Detect which cell encompasses the target text, then output its (x, y) center coordinate. 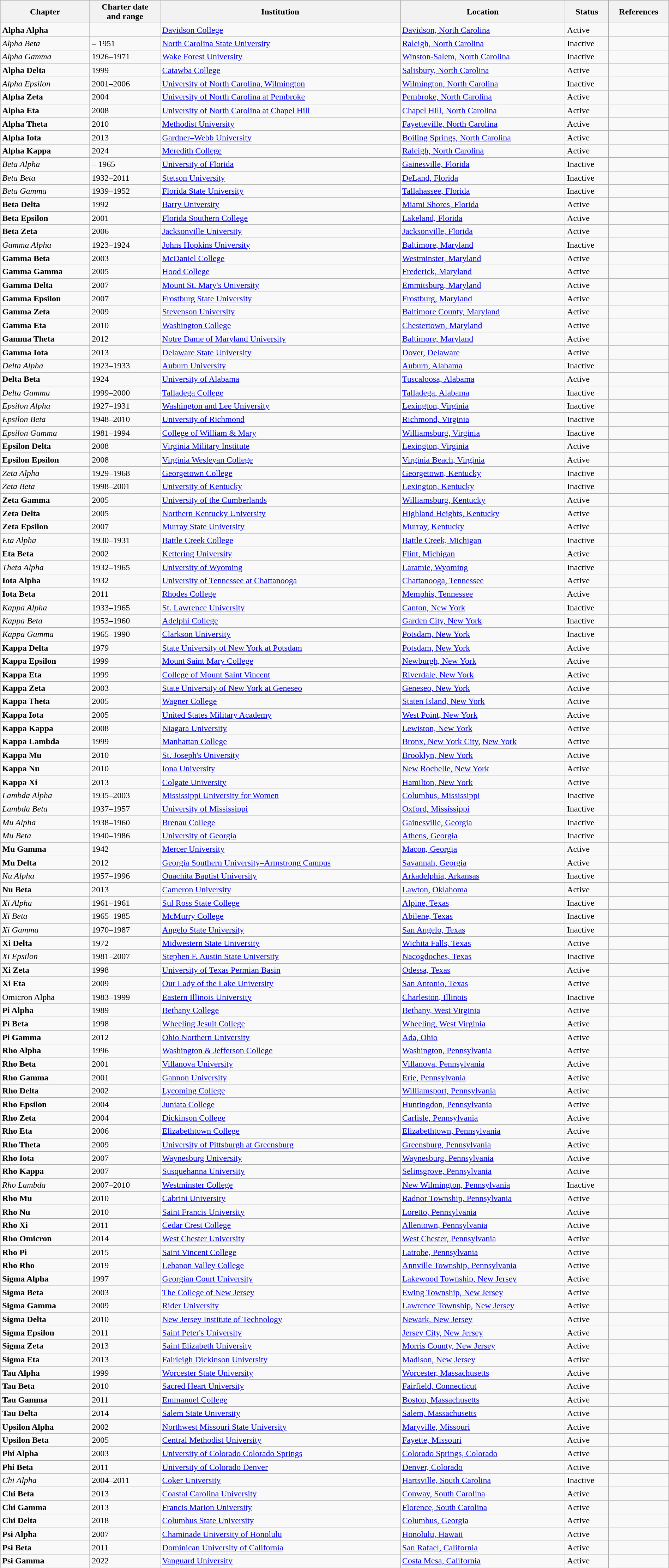
Lewiston, New York (483, 728)
Psi Beta (45, 1548)
Iota Alpha (45, 580)
University of Colorado Denver (280, 1467)
Central Methodist University (280, 1440)
Kappa Xi (45, 782)
Kappa Zeta (45, 688)
Eta Alpha (45, 540)
Fairfield, Connecticut (483, 1386)
Xi Delta (45, 943)
Fayetteville, North Carolina (483, 124)
Williamsburg, Kentucky (483, 500)
Ewing Township, New Jersey (483, 1292)
2001–2006 (125, 84)
Erie, Pennsylvania (483, 1078)
Rho Theta (45, 1145)
Washington College (280, 325)
Location (483, 12)
2022 (125, 1561)
Morris County, New Jersey (483, 1346)
Carlisle, Pennsylvania (483, 1118)
New Rochelle, New York (483, 768)
Phi Alpha (45, 1453)
Wheeling, West Virginia (483, 1024)
Charter dateand range (125, 12)
Richmond, Virginia (483, 420)
Mu Gamma (45, 849)
1924 (125, 379)
Davidson College (280, 30)
Xi Beta (45, 916)
Lexington, Kentucky (483, 487)
Eta Beta (45, 554)
United States Military Academy (280, 715)
Alpha Delta (45, 70)
Colorado Springs, Colorado (483, 1453)
Rho Beta (45, 1064)
1929–1968 (125, 473)
1996 (125, 1051)
Mu Beta (45, 836)
Coastal Carolina University (280, 1494)
Alpha Iota (45, 137)
Kappa Eta (45, 675)
Midwestern State University (280, 943)
1998–2001 (125, 487)
Newark, New Jersey (483, 1319)
DeLand, Florida (483, 177)
Westminster College (280, 1185)
1972 (125, 943)
– 1951 (125, 43)
University of Pittsburgh at Greensburg (280, 1145)
Chapter (45, 12)
Mount Saint Mary College (280, 661)
Saint Francis University (280, 1212)
Rho Epsilon (45, 1104)
Gainesville, Florida (483, 164)
Salisbury, North Carolina (483, 70)
Susquehanna University (280, 1171)
Kettering University (280, 554)
1942 (125, 849)
Ohio Northern University (280, 1037)
Kappa Lambda (45, 742)
Kappa Alpha (45, 607)
Savannah, Georgia (483, 863)
Mu Delta (45, 863)
University of Richmond (280, 420)
Rho Kappa (45, 1171)
Zeta Gamma (45, 500)
College of Mount Saint Vincent (280, 675)
St. Lawrence University (280, 607)
San Angelo, Texas (483, 930)
Saint Elizabeth University (280, 1346)
Lycoming College (280, 1091)
Phi Beta (45, 1467)
Epsilon Beta (45, 420)
1983–1999 (125, 997)
1999–2000 (125, 393)
Xi Gamma (45, 930)
Colgate University (280, 782)
Nu Beta (45, 889)
Columbus, Mississippi (483, 795)
Adelphi College (280, 621)
Alpha Kappa (45, 151)
Washington and Lee University (280, 406)
Mount St. Mary's University (280, 285)
References (639, 12)
Wake Forest University (280, 57)
Pi Beta (45, 1024)
Saint Vincent College (280, 1252)
Wagner College (280, 701)
Murray State University (280, 527)
Arkadelphia, Arkansas (483, 876)
Jacksonville, Florida (483, 231)
Rho Mu (45, 1198)
Jacksonville University (280, 231)
New Wilmington, Pennsylvania (483, 1185)
Rho Lambda (45, 1185)
Kappa Theta (45, 701)
Charleston, Illinois (483, 997)
1961–1961 (125, 903)
Washington & Jefferson College (280, 1051)
Gamma Beta (45, 258)
Talladega College (280, 393)
Nacogdoches, Texas (483, 957)
Zeta Epsilon (45, 527)
1992 (125, 205)
Johns Hopkins University (280, 245)
Honolulu, Hawaii (483, 1534)
Chattanooga, Tennessee (483, 580)
Athens, Georgia (483, 836)
Alpha Zeta (45, 97)
North Carolina State University (280, 43)
Frostburg State University (280, 298)
1923–1933 (125, 366)
Lebanon Valley College (280, 1266)
1926–1971 (125, 57)
1965–1990 (125, 634)
Maryville, Missouri (483, 1427)
Manhattan College (280, 742)
Kappa Nu (45, 768)
Tau Gamma (45, 1400)
Ouachita Baptist University (280, 876)
West Point, New York (483, 715)
Laramie, Wyoming (483, 567)
Madison, New Jersey (483, 1359)
Chi Beta (45, 1494)
Gamma Theta (45, 339)
Florence, South Carolina (483, 1507)
Iota Beta (45, 594)
Worcester, Massachusetts (483, 1373)
Rho Alpha (45, 1051)
Gainesville, Georgia (483, 822)
Kappa Delta (45, 648)
Notre Dame of Maryland University (280, 339)
Baltimore County, Maryland (483, 312)
Saint Peter's University (280, 1333)
Washington, Pennsylvania (483, 1051)
Beta Epsilon (45, 218)
University of North Carolina, Wilmington (280, 84)
Sigma Zeta (45, 1346)
Newburgh, New York (483, 661)
Frostburg, Maryland (483, 298)
Gamma Delta (45, 285)
Gamma Epsilon (45, 298)
College of William & Mary (280, 433)
Xi Eta (45, 983)
1997 (125, 1279)
Frederick, Maryland (483, 272)
Epsilon Delta (45, 446)
Georgetown, Kentucky (483, 473)
Chapel Hill, North Carolina (483, 110)
University of the Cumberlands (280, 500)
Flint, Michigan (483, 554)
2015 (125, 1252)
Davidson, North Carolina (483, 30)
Oxford, Mississippi (483, 809)
Alpha Alpha (45, 30)
Brooklyn, New York (483, 755)
Gamma Iota (45, 352)
Tau Alpha (45, 1373)
Rho Delta (45, 1091)
Lawrence Township, New Jersey (483, 1306)
Kappa Epsilon (45, 661)
1923–1924 (125, 245)
Florida Southern College (280, 218)
2004–2011 (125, 1480)
Beta Zeta (45, 231)
Riverdale, New York (483, 675)
1935–2003 (125, 795)
State University of New York at Geneseo (280, 688)
Lawton, Oklahoma (483, 889)
Ada, Ohio (483, 1037)
The College of New Jersey (280, 1292)
Stevenson University (280, 312)
Eastern Illinois University (280, 997)
Huntingdon, Pennsylvania (483, 1104)
Catawba College (280, 70)
Alpha Gamma (45, 57)
Pi Gamma (45, 1037)
Tuscaloosa, Alabama (483, 379)
Sigma Alpha (45, 1279)
Francis Marion University (280, 1507)
1981–1994 (125, 433)
Sigma Delta (45, 1319)
University of Georgia (280, 836)
Dickinson College (280, 1118)
2019 (125, 1266)
Beta Delta (45, 205)
Northern Kentucky University (280, 513)
Virginia Beach, Virginia (483, 460)
Nu Alpha (45, 876)
Waynesburg, Pennsylvania (483, 1158)
Rho Gamma (45, 1078)
Canton, New York (483, 607)
Greensburg, Pennsylvania (483, 1145)
Conway, South Carolina (483, 1494)
Rho Omicron (45, 1238)
Battle Creek College (280, 540)
Emmanuel College (280, 1400)
McDaniel College (280, 258)
Memphis, Tennessee (483, 594)
Kappa Iota (45, 715)
Columbus, Georgia (483, 1521)
Sigma Gamma (45, 1306)
Alpha Beta (45, 43)
1981–2007 (125, 957)
Status (587, 12)
Annville Township, Pennsylvania (483, 1266)
Rho Iota (45, 1158)
Dominican University of California (280, 1548)
Northwest Missouri State University (280, 1427)
1932–2011 (125, 177)
Tallahassee, Florida (483, 191)
Xi Zeta (45, 970)
Rho Nu (45, 1212)
Miami Shores, Florida (483, 205)
Zeta Beta (45, 487)
1933–1965 (125, 607)
Fairleigh Dickinson University (280, 1359)
Rhodes College (280, 594)
University of Kentucky (280, 487)
Hood College (280, 272)
Waynesburg University (280, 1158)
Delta Beta (45, 379)
Westminster, Maryland (483, 258)
Hartsville, South Carolina (483, 1480)
Our Lady of the Lake University (280, 983)
Columbus State University (280, 1521)
1938–1960 (125, 822)
Worcester State University (280, 1373)
West Chester University (280, 1238)
Psi Alpha (45, 1534)
Beta Beta (45, 177)
Beta Gamma (45, 191)
Sigma Epsilon (45, 1333)
Staten Island, New York (483, 701)
University of Alabama (280, 379)
Juniata College (280, 1104)
Mu Alpha (45, 822)
Cameron University (280, 889)
Meredith College (280, 151)
Niagara University (280, 728)
St. Joseph's University (280, 755)
Alpha Theta (45, 124)
Brenau College (280, 822)
Hamilton, New York (483, 782)
Auburn, Alabama (483, 366)
Elizabethtown College (280, 1131)
Institution (280, 12)
Salem State University (280, 1413)
1979 (125, 648)
1932 (125, 580)
Winston-Salem, North Carolina (483, 57)
Cabrini University (280, 1198)
Rider University (280, 1306)
Murray, Kentucky (483, 527)
Auburn University (280, 366)
Psi Gamma (45, 1561)
Gannon University (280, 1078)
Georgetown College (280, 473)
West Chester, Pennsylvania (483, 1238)
Beta Alpha (45, 164)
Boston, Massachusetts (483, 1400)
Epsilon Gamma (45, 433)
Iona University (280, 768)
Jersey City, New Jersey (483, 1333)
Pi Alpha (45, 1010)
Elizabethtown, Pennsylvania (483, 1131)
Radnor Township, Pennsylvania (483, 1198)
1948–2010 (125, 420)
Alpine, Texas (483, 903)
San Antonio, Texas (483, 983)
Gamma Eta (45, 325)
Wichita Falls, Texas (483, 943)
Kappa Kappa (45, 728)
Garden City, New York (483, 621)
Georgian Court University (280, 1279)
University of Mississippi (280, 809)
Bethany College (280, 1010)
Abilene, Texas (483, 916)
Xi Alpha (45, 903)
University of Florida (280, 164)
Chestertown, Maryland (483, 325)
Delta Gamma (45, 393)
Selinsgrove, Pennsylvania (483, 1171)
Florida State University (280, 191)
1937–1957 (125, 809)
Rho Rho (45, 1266)
University of North Carolina at Pembroke (280, 97)
Upsilon Beta (45, 1440)
Delta Alpha (45, 366)
Williamsport, Pennsylvania (483, 1091)
Rho Eta (45, 1131)
Salem, Massachusetts (483, 1413)
Villanova University (280, 1064)
Kappa Beta (45, 621)
University of Wyoming (280, 567)
Omicron Alpha (45, 997)
Gamma Alpha (45, 245)
Gardner–Webb University (280, 137)
Loretto, Pennsylvania (483, 1212)
Zeta Delta (45, 513)
Rho Zeta (45, 1118)
Bronx, New York City, New York (483, 742)
Latrobe, Pennsylvania (483, 1252)
1970–1987 (125, 930)
1930–1931 (125, 540)
Georgia Southern University–Armstrong Campus (280, 863)
University of Colorado Colorado Springs (280, 1453)
Stetson University (280, 177)
Tau Beta (45, 1386)
Villanova, Pennsylvania (483, 1064)
Epsilon Epsilon (45, 460)
Theta Alpha (45, 567)
Gamma Zeta (45, 312)
Bethany, West Virginia (483, 1010)
Stephen F. Austin State University (280, 957)
Angelo State University (280, 930)
Upsilon Alpha (45, 1427)
Alpha Epsilon (45, 84)
– 1965 (125, 164)
1953–1960 (125, 621)
Zeta Alpha (45, 473)
Alpha Eta (45, 110)
Wheeling Jesuit College (280, 1024)
Geneseo, New York (483, 688)
State University of New York at Potsdam (280, 648)
Vanguard University (280, 1561)
Battle Creek, Michigan (483, 540)
Talladega, Alabama (483, 393)
2007–2010 (125, 1185)
Chi Gamma (45, 1507)
Cedar Crest College (280, 1225)
San Rafael, California (483, 1548)
Denver, Colorado (483, 1467)
Rho Pi (45, 1252)
Boiling Springs, North Carolina (483, 137)
Lambda Alpha (45, 795)
1939–1952 (125, 191)
1927–1931 (125, 406)
Dover, Delaware (483, 352)
Costa Mesa, California (483, 1561)
2018 (125, 1521)
Sigma Beta (45, 1292)
McMurry College (280, 916)
Sigma Eta (45, 1359)
Pembroke, North Carolina (483, 97)
Highland Heights, Kentucky (483, 513)
Epsilon Alpha (45, 406)
1957–1996 (125, 876)
Lakewood Township, New Jersey (483, 1279)
Chi Delta (45, 1521)
Fayette, Missouri (483, 1440)
Gamma Gamma (45, 272)
Lakeland, Florida (483, 218)
Emmitsburg, Maryland (483, 285)
1932–1965 (125, 567)
Wilmington, North Carolina (483, 84)
Xi Epsilon (45, 957)
2024 (125, 151)
Macon, Georgia (483, 849)
Odessa, Texas (483, 970)
Sacred Heart University (280, 1386)
Sul Ross State College (280, 903)
Barry University (280, 205)
Mercer University (280, 849)
Delaware State University (280, 352)
Methodist University (280, 124)
Virginia Military Institute (280, 446)
University of North Carolina at Chapel Hill (280, 110)
Rho Xi (45, 1225)
Kappa Gamma (45, 634)
Chi Alpha (45, 1480)
New Jersey Institute of Technology (280, 1319)
Virginia Wesleyan College (280, 460)
Allentown, Pennsylvania (483, 1225)
Kappa Mu (45, 755)
1965–1985 (125, 916)
1989 (125, 1010)
University of Texas Permian Basin (280, 970)
Chaminade University of Honolulu (280, 1534)
Williamsburg, Virginia (483, 433)
Clarkson University (280, 634)
University of Tennessee at Chattanooga (280, 580)
1940–1986 (125, 836)
Tau Delta (45, 1413)
Lambda Beta (45, 809)
Coker University (280, 1480)
Mississippi University for Women (280, 795)
